Return (x, y) of the center of cell containing provided text 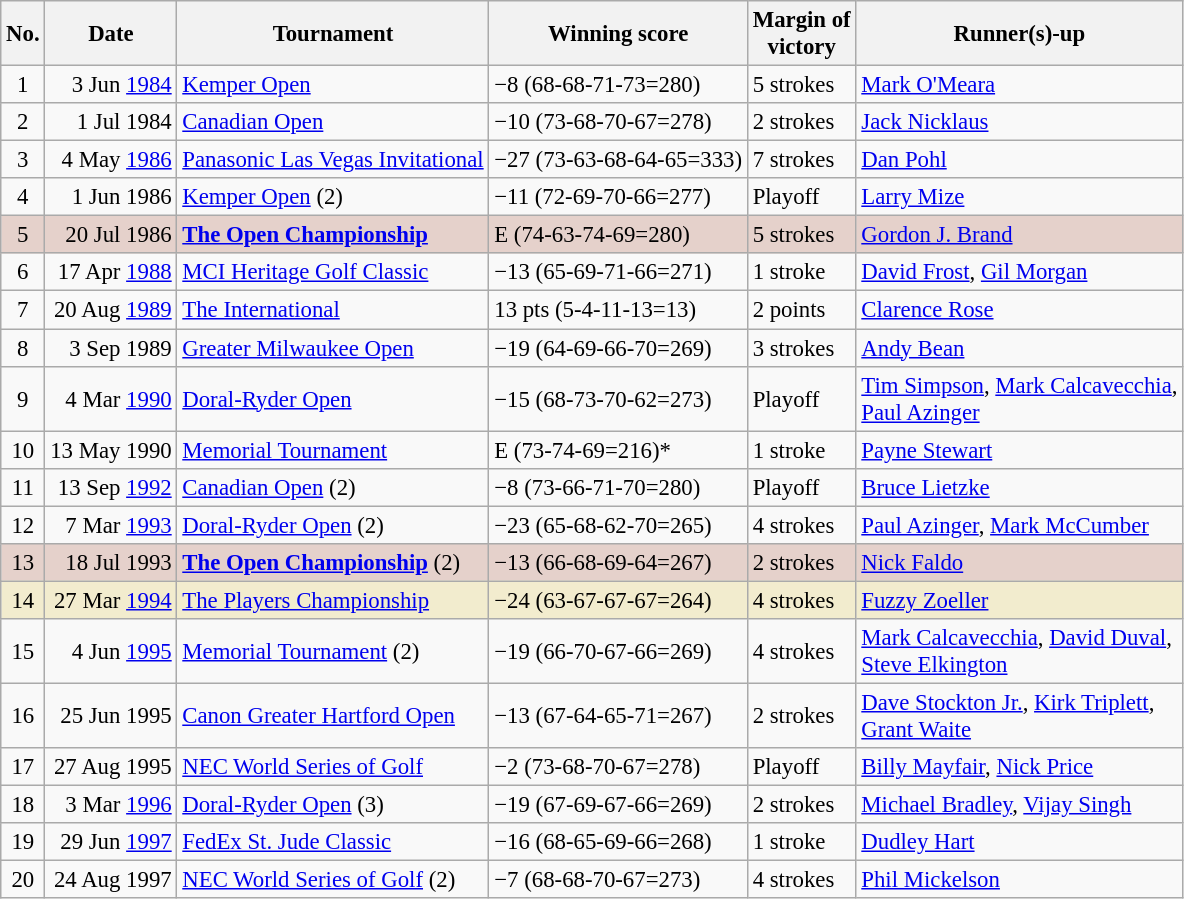
4 May 1986 (111, 160)
−10 (73-68-70-67=278) (618, 122)
20 (23, 880)
−8 (73-66-71-70=280) (618, 487)
Clarence Rose (1020, 310)
27 Aug 1995 (111, 767)
−2 (73-68-70-67=278) (618, 767)
Payne Stewart (1020, 450)
−13 (67-64-65-71=267) (618, 716)
Panasonic Las Vegas Invitational (333, 160)
Date (111, 34)
4 (23, 197)
Kemper Open (333, 85)
Memorial Tournament (2) (333, 652)
The Open Championship (333, 235)
−13 (65-69-71-66=271) (618, 273)
Canon Greater Hartford Open (333, 716)
−19 (67-69-67-66=269) (618, 805)
−15 (68-73-70-62=273) (618, 398)
14 (23, 600)
Winning score (618, 34)
15 (23, 652)
Tim Simpson, Mark Calcavecchia, Paul Azinger (1020, 398)
Dave Stockton Jr., Kirk Triplett, Grant Waite (1020, 716)
11 (23, 487)
13 (23, 563)
20 Aug 1989 (111, 310)
Bruce Lietzke (1020, 487)
Doral-Ryder Open (3) (333, 805)
2 points (802, 310)
2 (23, 122)
Mark O'Meara (1020, 85)
Mark Calcavecchia, David Duval, Steve Elkington (1020, 652)
Paul Azinger, Mark McCumber (1020, 525)
1 Jul 1984 (111, 122)
3 Sep 1989 (111, 348)
Michael Bradley, Vijay Singh (1020, 805)
Runner(s)-up (1020, 34)
The Players Championship (333, 600)
16 (23, 716)
19 (23, 842)
12 (23, 525)
3 Jun 1984 (111, 85)
Tournament (333, 34)
−19 (66-70-67-66=269) (618, 652)
4 Jun 1995 (111, 652)
FedEx St. Jude Classic (333, 842)
20 Jul 1986 (111, 235)
Kemper Open (2) (333, 197)
3 strokes (802, 348)
−23 (65-68-62-70=265) (618, 525)
−11 (72-69-70-66=277) (618, 197)
7 (23, 310)
9 (23, 398)
13 May 1990 (111, 450)
13 pts (5-4-11-13=13) (618, 310)
Memorial Tournament (333, 450)
Nick Faldo (1020, 563)
Jack Nicklaus (1020, 122)
4 Mar 1990 (111, 398)
Larry Mize (1020, 197)
3 Mar 1996 (111, 805)
3 (23, 160)
−24 (63-67-67-67=264) (618, 600)
27 Mar 1994 (111, 600)
MCI Heritage Golf Classic (333, 273)
Canadian Open (2) (333, 487)
1 Jun 1986 (111, 197)
The Open Championship (2) (333, 563)
Fuzzy Zoeller (1020, 600)
E (73-74-69=216)* (618, 450)
8 (23, 348)
Dudley Hart (1020, 842)
−7 (68-68-70-67=273) (618, 880)
24 Aug 1997 (111, 880)
17 Apr 1988 (111, 273)
−13 (66-68-69-64=267) (618, 563)
18 (23, 805)
6 (23, 273)
Margin ofvictory (802, 34)
−27 (73-63-68-64-65=333) (618, 160)
Andy Bean (1020, 348)
1 (23, 85)
Greater Milwaukee Open (333, 348)
David Frost, Gil Morgan (1020, 273)
10 (23, 450)
Doral-Ryder Open (2) (333, 525)
Doral-Ryder Open (333, 398)
Billy Mayfair, Nick Price (1020, 767)
No. (23, 34)
E (74-63-74-69=280) (618, 235)
13 Sep 1992 (111, 487)
29 Jun 1997 (111, 842)
−8 (68-68-71-73=280) (618, 85)
NEC World Series of Golf (2) (333, 880)
17 (23, 767)
7 Mar 1993 (111, 525)
5 (23, 235)
Phil Mickelson (1020, 880)
The International (333, 310)
Dan Pohl (1020, 160)
NEC World Series of Golf (333, 767)
7 strokes (802, 160)
Canadian Open (333, 122)
−16 (68-65-69-66=268) (618, 842)
−19 (64-69-66-70=269) (618, 348)
Gordon J. Brand (1020, 235)
25 Jun 1995 (111, 716)
18 Jul 1993 (111, 563)
